Extract the [x, y] coordinate from the center of the cell holding the provided text.  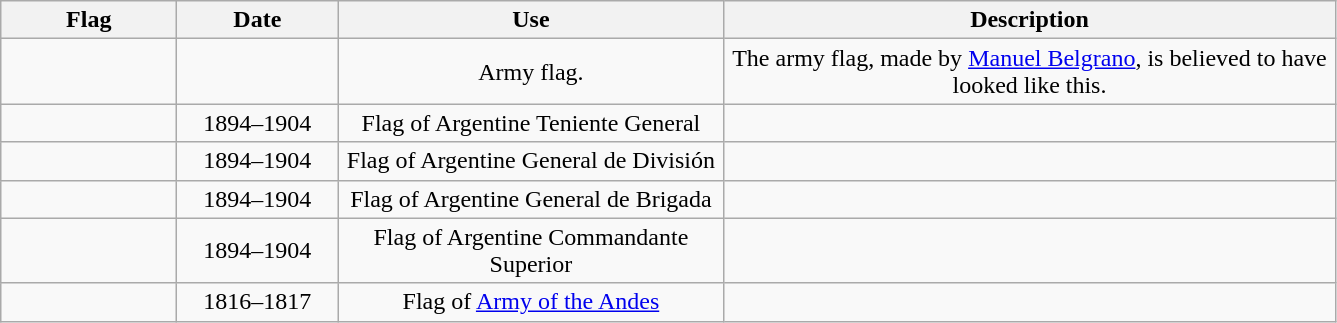
Flag of Argentine General de División [531, 161]
Flag [89, 20]
Army flag. [531, 72]
Flag of Argentine Commandante Superior [531, 250]
The army flag, made by Manuel Belgrano, is believed to have looked like this. [1030, 72]
Flag of Argentine Teniente General [531, 123]
1816–1817 [258, 302]
Description [1030, 20]
Use [531, 20]
Flag of Army of the Andes [531, 302]
Flag of Argentine General de Brigada [531, 199]
Date [258, 20]
